Provide the [X, Y] coordinate of the cell's center where the given text is located.  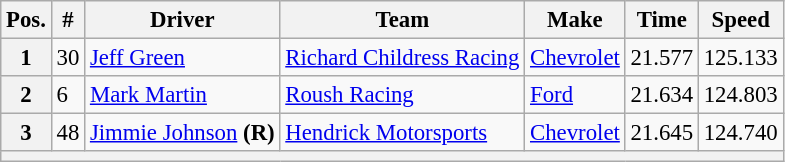
Mark Martin [182, 95]
30 [68, 58]
Jimmie Johnson (R) [182, 133]
2 [26, 95]
Make [575, 20]
124.740 [740, 133]
125.133 [740, 58]
1 [26, 58]
6 [68, 95]
Speed [740, 20]
Team [402, 20]
Time [662, 20]
Driver [182, 20]
124.803 [740, 95]
21.634 [662, 95]
21.577 [662, 58]
Ford [575, 95]
21.645 [662, 133]
Jeff Green [182, 58]
Roush Racing [402, 95]
Hendrick Motorsports [402, 133]
Richard Childress Racing [402, 58]
3 [26, 133]
# [68, 20]
Pos. [26, 20]
48 [68, 133]
